Pinpoint the cell where the given text exists, returning its (X, Y) midpoint coordinate. 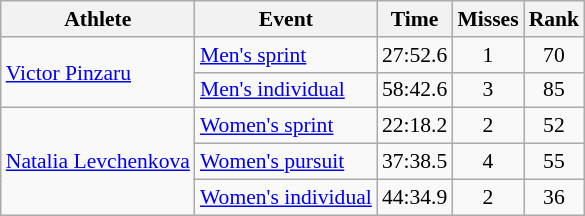
55 (554, 162)
4 (488, 162)
Women's sprint (286, 126)
Misses (488, 19)
70 (554, 55)
36 (554, 197)
Women's individual (286, 197)
1 (488, 55)
Time (414, 19)
85 (554, 90)
58:42.6 (414, 90)
Men's sprint (286, 55)
52 (554, 126)
Rank (554, 19)
3 (488, 90)
Victor Pinzaru (98, 72)
Athlete (98, 19)
Natalia Levchenkova (98, 162)
Event (286, 19)
Men's individual (286, 90)
37:38.5 (414, 162)
44:34.9 (414, 197)
Women's pursuit (286, 162)
22:18.2 (414, 126)
27:52.6 (414, 55)
